Find where the given text appears and provide that cell's center as (x, y) coordinate. 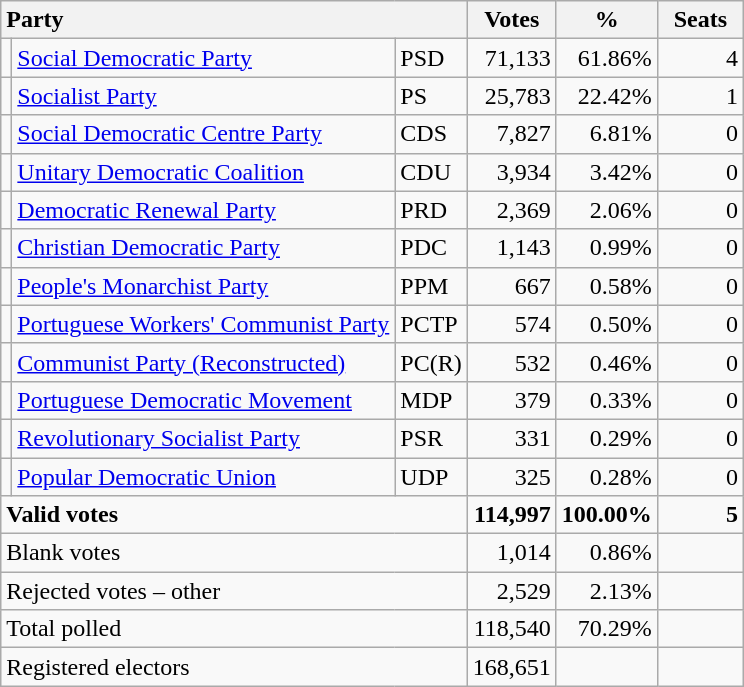
0.33% (606, 400)
Democratic Renewal Party (204, 210)
1,143 (512, 248)
6.81% (606, 134)
0.50% (606, 324)
70.29% (606, 629)
CDS (431, 134)
0.86% (606, 553)
2.06% (606, 210)
4 (700, 58)
331 (512, 438)
PDC (431, 248)
7,827 (512, 134)
PSR (431, 438)
22.42% (606, 96)
Votes (512, 20)
2.13% (606, 591)
Seats (700, 20)
% (606, 20)
PPM (431, 286)
Revolutionary Socialist Party (204, 438)
574 (512, 324)
Communist Party (Reconstructed) (204, 362)
PRD (431, 210)
UDP (431, 477)
0.46% (606, 362)
325 (512, 477)
Portuguese Democratic Movement (204, 400)
Registered electors (234, 667)
Portuguese Workers' Communist Party (204, 324)
People's Monarchist Party (204, 286)
379 (512, 400)
61.86% (606, 58)
Valid votes (234, 515)
3.42% (606, 172)
MDP (431, 400)
100.00% (606, 515)
PCTP (431, 324)
25,783 (512, 96)
Socialist Party (204, 96)
Social Democratic Centre Party (204, 134)
PS (431, 96)
CDU (431, 172)
PC(R) (431, 362)
Rejected votes – other (234, 591)
1 (700, 96)
Total polled (234, 629)
Unitary Democratic Coalition (204, 172)
Blank votes (234, 553)
114,997 (512, 515)
Social Democratic Party (204, 58)
Christian Democratic Party (204, 248)
1,014 (512, 553)
3,934 (512, 172)
Party (234, 20)
118,540 (512, 629)
0.99% (606, 248)
667 (512, 286)
2,529 (512, 591)
PSD (431, 58)
532 (512, 362)
0.29% (606, 438)
71,133 (512, 58)
Popular Democratic Union (204, 477)
168,651 (512, 667)
0.28% (606, 477)
5 (700, 515)
0.58% (606, 286)
2,369 (512, 210)
